Identify which cell holds the provided text, then report its [X, Y] central coordinate. 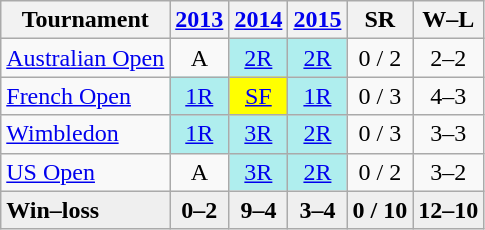
12–10 [448, 210]
0–2 [200, 210]
W–L [448, 20]
3–3 [448, 134]
Tournament [86, 20]
2013 [200, 20]
Win–loss [86, 210]
2015 [318, 20]
Australian Open [86, 58]
Wimbledon [86, 134]
French Open [86, 96]
0 / 10 [380, 210]
SR [380, 20]
2–2 [448, 58]
3–2 [448, 172]
4–3 [448, 96]
US Open [86, 172]
9–4 [258, 210]
SF [258, 96]
2014 [258, 20]
3–4 [318, 210]
